Identify which cell holds the provided text, then report its (X, Y) central coordinate. 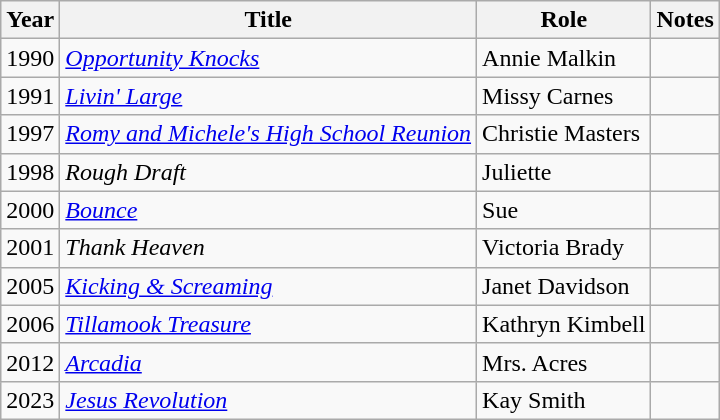
1998 (30, 172)
Thank Heaven (268, 248)
Annie Malkin (564, 58)
Missy Carnes (564, 96)
Janet Davidson (564, 286)
Kathryn Kimbell (564, 324)
Sue (564, 210)
2001 (30, 248)
Notes (685, 20)
2012 (30, 362)
2006 (30, 324)
Tillamook Treasure (268, 324)
Juliette (564, 172)
Rough Draft (268, 172)
Bounce (268, 210)
1991 (30, 96)
Arcadia (268, 362)
1990 (30, 58)
2000 (30, 210)
Mrs. Acres (564, 362)
Kay Smith (564, 400)
1997 (30, 134)
Romy and Michele's High School Reunion (268, 134)
Year (30, 20)
2023 (30, 400)
Christie Masters (564, 134)
Jesus Revolution (268, 400)
Livin' Large (268, 96)
Title (268, 20)
Victoria Brady (564, 248)
Kicking & Screaming (268, 286)
Opportunity Knocks (268, 58)
Role (564, 20)
2005 (30, 286)
